Identify which cell holds the provided text, then report its (X, Y) central coordinate. 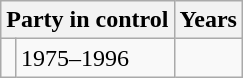
Years (208, 20)
1975–1996 (94, 58)
Party in control (88, 20)
